Return the [x, y] coordinate for the center point of the cell that contains the specified text.  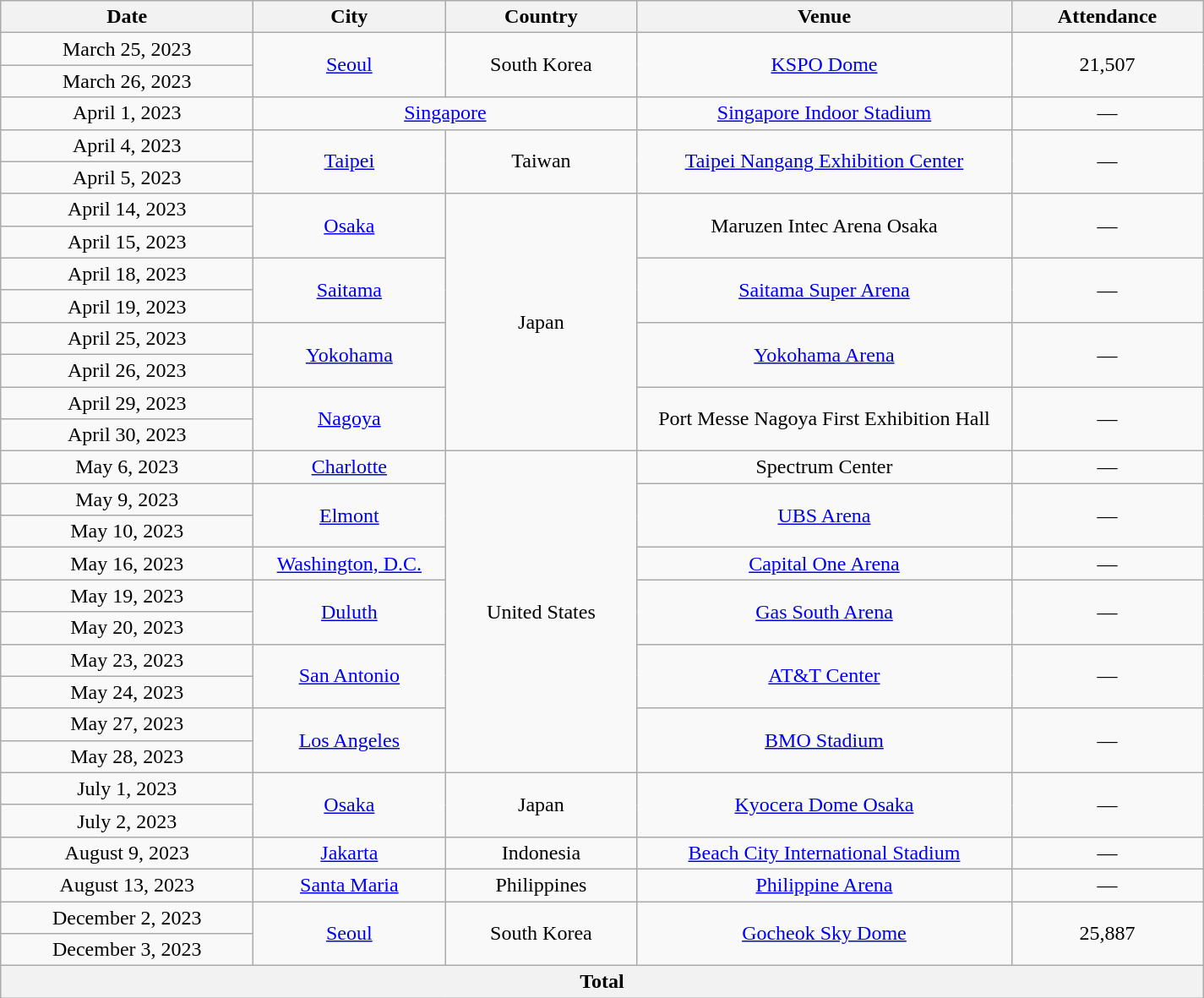
April 1, 2023 [127, 113]
Capital One Arena [825, 564]
May 20, 2023 [127, 628]
Yokohama Arena [825, 354]
April 4, 2023 [127, 145]
BMO Stadium [825, 740]
25,887 [1107, 933]
May 16, 2023 [127, 564]
Yokohama [350, 354]
December 2, 2023 [127, 917]
Attendance [1107, 17]
May 10, 2023 [127, 532]
Spectrum Center [825, 467]
Gocheok Sky Dome [825, 933]
May 27, 2023 [127, 724]
December 3, 2023 [127, 950]
Nagoya [350, 419]
April 26, 2023 [127, 370]
Jakarta [350, 853]
KSPO Dome [825, 65]
San Antonio [350, 676]
Elmont [350, 515]
April 15, 2023 [127, 242]
April 29, 2023 [127, 403]
Philippine Arena [825, 885]
Venue [825, 17]
Charlotte [350, 467]
Taiwan [541, 161]
April 19, 2023 [127, 306]
UBS Arena [825, 515]
May 9, 2023 [127, 499]
Beach City International Stadium [825, 853]
Port Messe Nagoya First Exhibition Hall [825, 419]
July 1, 2023 [127, 788]
United States [541, 612]
AT&T Center [825, 676]
Saitama [350, 290]
Taipei Nangang Exhibition Center [825, 161]
21,507 [1107, 65]
July 2, 2023 [127, 821]
Saitama Super Arena [825, 290]
April 25, 2023 [127, 338]
Singapore Indoor Stadium [825, 113]
May 23, 2023 [127, 660]
Total [602, 982]
May 28, 2023 [127, 756]
August 9, 2023 [127, 853]
Philippines [541, 885]
Taipei [350, 161]
March 26, 2023 [127, 81]
Date [127, 17]
April 14, 2023 [127, 210]
Kyocera Dome Osaka [825, 804]
Gas South Arena [825, 612]
May 6, 2023 [127, 467]
Country [541, 17]
April 5, 2023 [127, 177]
Indonesia [541, 853]
August 13, 2023 [127, 885]
Singapore [445, 113]
Duluth [350, 612]
April 30, 2023 [127, 435]
Maruzen Intec Arena Osaka [825, 226]
April 18, 2023 [127, 274]
Washington, D.C. [350, 564]
March 25, 2023 [127, 49]
City [350, 17]
Santa Maria [350, 885]
May 24, 2023 [127, 692]
Los Angeles [350, 740]
May 19, 2023 [127, 596]
